Return (X, Y) of the center of cell containing provided text 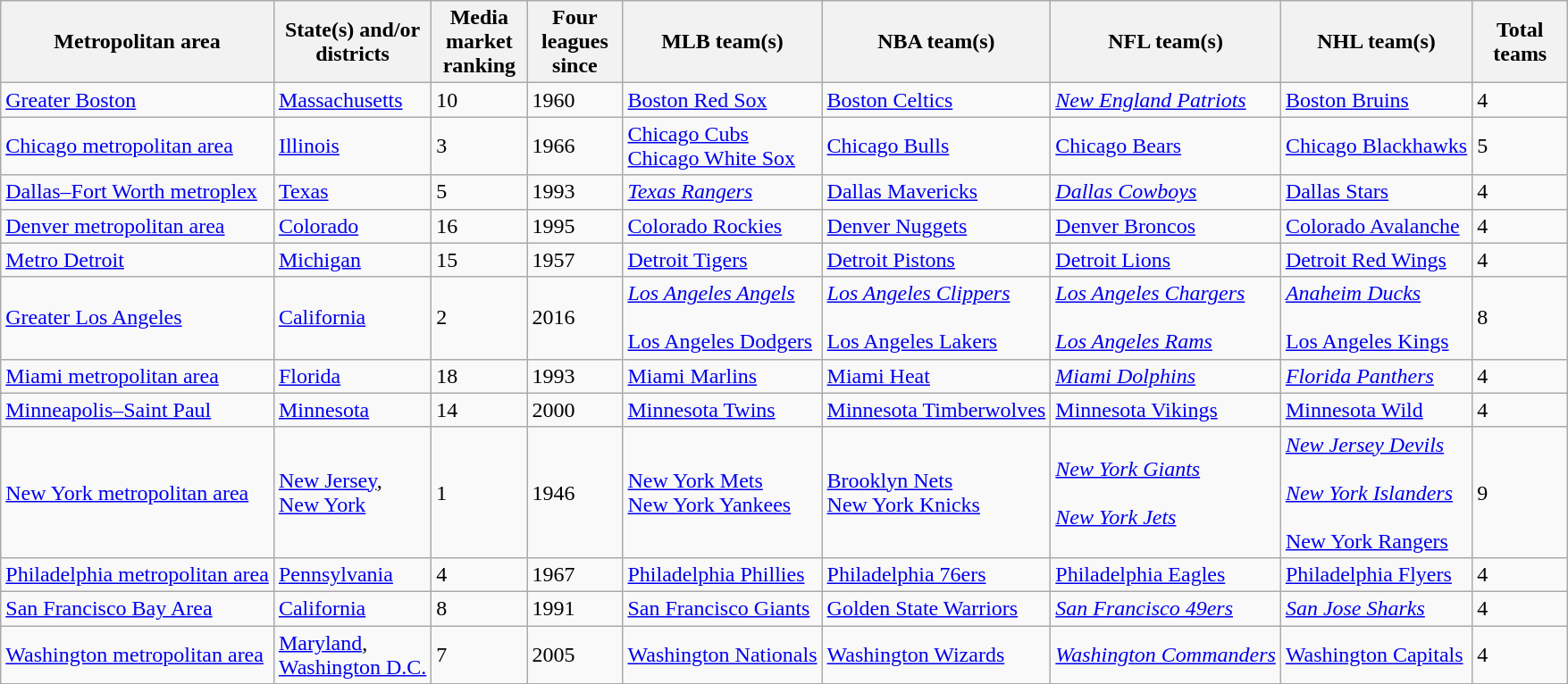
San Francisco 49ers (1166, 608)
Media market ranking (479, 42)
1 (479, 492)
Chicago CubsChicago White Sox (722, 146)
1946 (575, 492)
Chicago Bears (1166, 146)
2005 (575, 654)
Dallas–Fort Worth metroplex (138, 192)
Dallas Mavericks (936, 192)
Philadelphia 76ers (936, 574)
1967 (575, 574)
Denver Nuggets (936, 226)
Florida (352, 376)
Florida Panthers (1376, 376)
Colorado Avalanche (1376, 226)
Minnesota Timberwolves (936, 410)
2000 (575, 410)
1966 (575, 146)
1995 (575, 226)
1957 (575, 260)
Michigan (352, 260)
Illinois (352, 146)
New Jersey DevilsNew York IslandersNew York Rangers (1376, 492)
Minnesota Twins (722, 410)
Philadelphia Flyers (1376, 574)
10 (479, 100)
Texas Rangers (722, 192)
15 (479, 260)
14 (479, 410)
Massachusetts (352, 100)
Washington metropolitan area (138, 654)
Miami Dolphins (1166, 376)
Texas (352, 192)
Detroit Red Wings (1376, 260)
Minnesota (352, 410)
Metropolitan area (138, 42)
MLB team(s) (722, 42)
Boston Bruins (1376, 100)
New York MetsNew York Yankees (722, 492)
San Jose Sharks (1376, 608)
Chicago Bulls (936, 146)
2 (479, 318)
New Jersey,New York (352, 492)
18 (479, 376)
Detroit Lions (1166, 260)
2016 (575, 318)
Los Angeles ClippersLos Angeles Lakers (936, 318)
NFL team(s) (1166, 42)
Colorado (352, 226)
1991 (575, 608)
Philadelphia Eagles (1166, 574)
Detroit Tigers (722, 260)
Pennsylvania (352, 574)
Washington Nationals (722, 654)
Greater Boston (138, 100)
New York metropolitan area (138, 492)
Washington Wizards (936, 654)
NHL team(s) (1376, 42)
16 (479, 226)
Greater Los Angeles (138, 318)
New York GiantsNew York Jets (1166, 492)
Denver Broncos (1166, 226)
Boston Red Sox (722, 100)
San Francisco Bay Area (138, 608)
Maryland,Washington D.C. (352, 654)
Detroit Pistons (936, 260)
Philadelphia metropolitan area (138, 574)
Total teams (1521, 42)
Anaheim DucksLos Angeles Kings (1376, 318)
1960 (575, 100)
Miami metropolitan area (138, 376)
Chicago Blackhawks (1376, 146)
State(s) and/or districts (352, 42)
9 (1521, 492)
Golden State Warriors (936, 608)
New England Patriots (1166, 100)
Dallas Cowboys (1166, 192)
Colorado Rockies (722, 226)
Philadelphia Phillies (722, 574)
Dallas Stars (1376, 192)
Boston Celtics (936, 100)
7 (479, 654)
Washington Capitals (1376, 654)
Los Angeles AngelsLos Angeles Dodgers (722, 318)
Washington Commanders (1166, 654)
San Francisco Giants (722, 608)
Chicago metropolitan area (138, 146)
3 (479, 146)
NBA team(s) (936, 42)
Brooklyn NetsNew York Knicks (936, 492)
Minnesota Vikings (1166, 410)
Minneapolis–Saint Paul (138, 410)
Miami Marlins (722, 376)
Metro Detroit (138, 260)
Los Angeles ChargersLos Angeles Rams (1166, 318)
Denver metropolitan area (138, 226)
Minnesota Wild (1376, 410)
Four leagues since (575, 42)
Miami Heat (936, 376)
